For the text-containing cell, return its midpoint in [x, y] coordinate format. 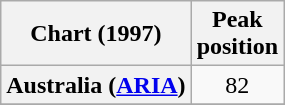
Peakposition [237, 34]
82 [237, 85]
Chart (1997) [96, 34]
Australia (ARIA) [96, 85]
